Return the (X, Y) coordinate for the center point of the cell that contains the specified text.  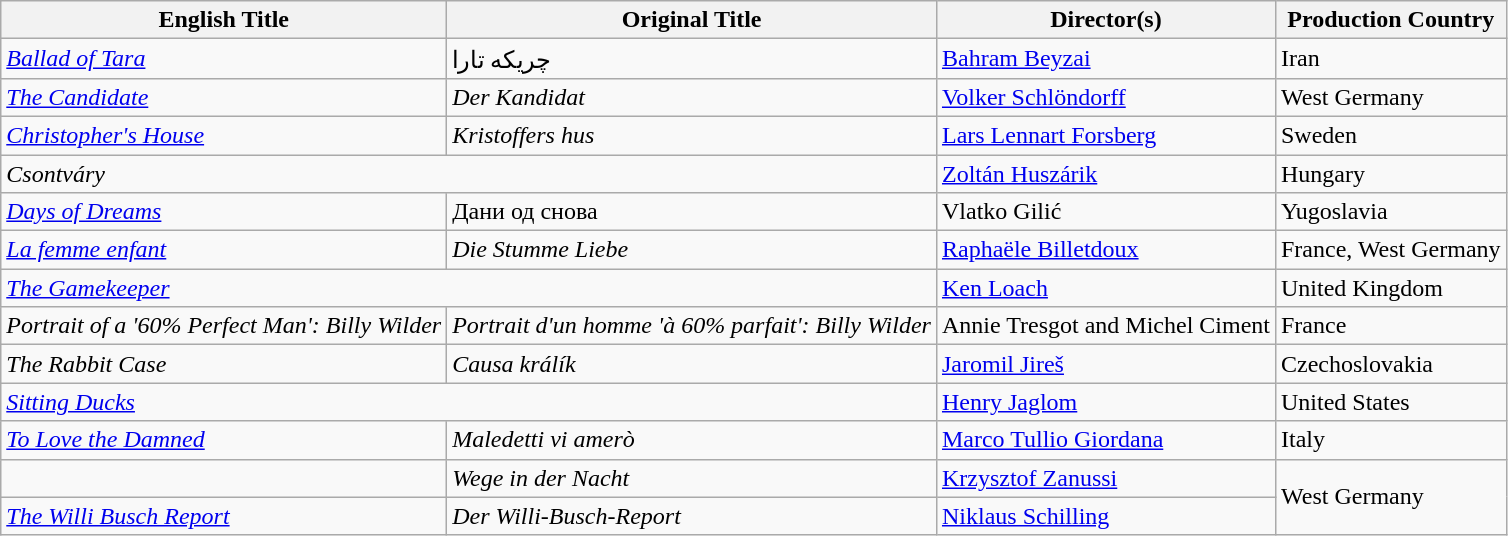
Days of Dreams (224, 212)
La femme enfant (224, 250)
The Gamekeeper (469, 288)
Sitting Ducks (469, 402)
Director(s) (1106, 20)
Marco Tullio Giordana (1106, 440)
Czechoslovakia (1390, 364)
Italy (1390, 440)
Bahram Beyzai (1106, 59)
Causa králík (692, 364)
Production Country (1390, 20)
Die Stumme Liebe (692, 250)
Krzysztof Zanussi (1106, 478)
Annie Tresgot and Michel Ciment (1106, 326)
Henry Jaglom (1106, 402)
France, West Germany (1390, 250)
Volker Schlöndorff (1106, 97)
The Willi Busch Report (224, 516)
Raphaële Billetdoux (1106, 250)
Kristoffers hus (692, 135)
France (1390, 326)
چریکه تارا (692, 59)
Zoltán Huszárik (1106, 173)
Portrait d'un homme 'à 60% parfait': Billy Wilder (692, 326)
Csontváry (469, 173)
Hungary (1390, 173)
Der Willi-Busch-Report (692, 516)
Дани од снова (692, 212)
Iran (1390, 59)
Jaromil Jireš (1106, 364)
Niklaus Schilling (1106, 516)
Sweden (1390, 135)
Vlatko Gilić (1106, 212)
Ken Loach (1106, 288)
Lars Lennart Forsberg (1106, 135)
To Love the Damned (224, 440)
English Title (224, 20)
Ballad of Tara (224, 59)
The Candidate (224, 97)
United States (1390, 402)
Der Kandidat (692, 97)
Original Title (692, 20)
The Rabbit Case (224, 364)
Yugoslavia (1390, 212)
Wege in der Nacht (692, 478)
United Kingdom (1390, 288)
Maledetti vi amerò (692, 440)
Christopher's House (224, 135)
Portrait of a '60% Perfect Man': Billy Wilder (224, 326)
